Identify which cell holds the provided text, then report its (x, y) central coordinate. 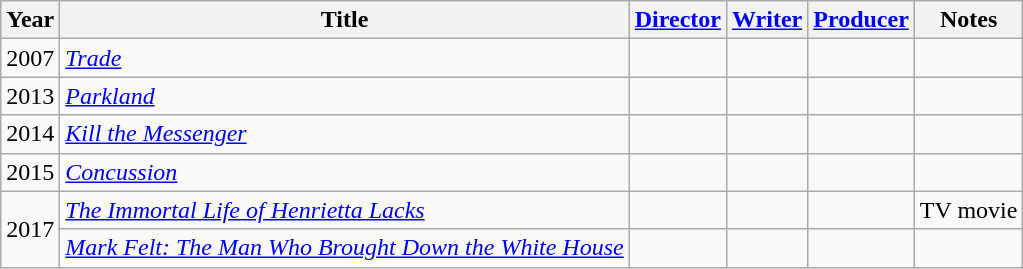
TV movie (968, 210)
2013 (30, 96)
2017 (30, 229)
Year (30, 20)
The Immortal Life of Henrietta Lacks (344, 210)
Trade (344, 58)
2007 (30, 58)
Notes (968, 20)
Mark Felt: The Man Who Brought Down the White House (344, 248)
Director (678, 20)
Parkland (344, 96)
Concussion (344, 172)
2014 (30, 134)
2015 (30, 172)
Title (344, 20)
Writer (766, 20)
Producer (862, 20)
Kill the Messenger (344, 134)
